Search for the cell housing the specified text and yield its [X, Y] center coordinate. 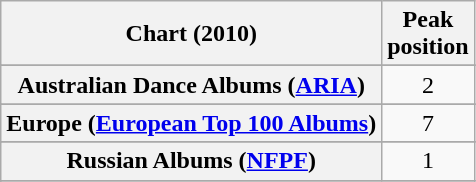
Russian Albums (NFPF) [192, 161]
Australian Dance Albums (ARIA) [192, 85]
2 [428, 85]
1 [428, 161]
7 [428, 123]
Peakposition [428, 34]
Chart (2010) [192, 34]
Europe (European Top 100 Albums) [192, 123]
